Identify which cell holds the provided text, then report its [X, Y] central coordinate. 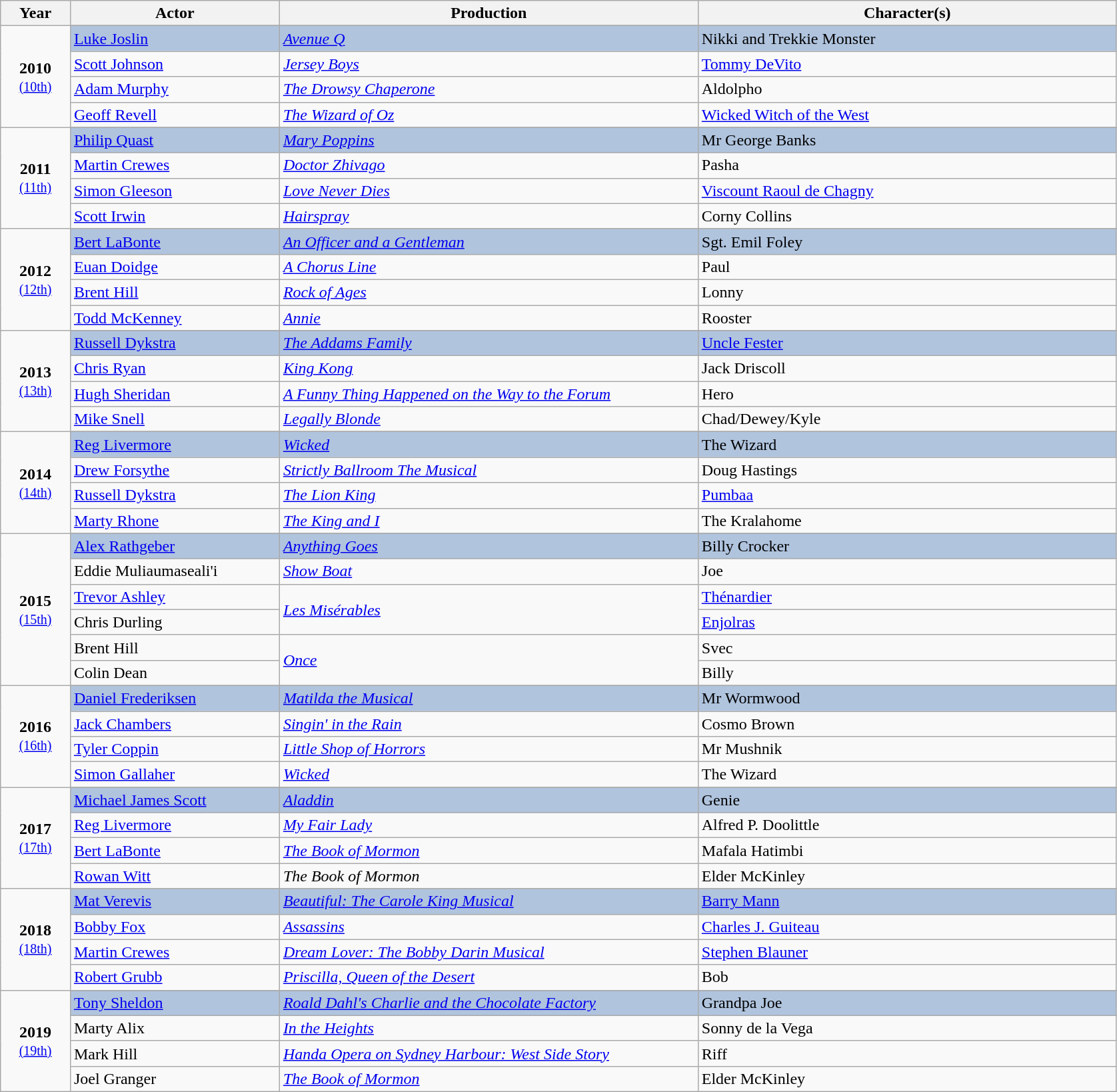
Drew Forsythe [175, 470]
Simon Gallaher [175, 775]
Annie [489, 318]
Marty Rhone [175, 521]
Year [36, 13]
Viscount Raoul de Chagny [907, 191]
Pasha [907, 165]
Tony Sheldon [175, 1003]
Chris Durling [175, 622]
Todd McKenney [175, 318]
Priscilla, Queen of the Desert [489, 977]
Doug Hastings [907, 470]
Scott Irwin [175, 216]
Chad/Dewey/Kyle [907, 419]
Roald Dahl's Charlie and the Chocolate Factory [489, 1003]
A Funny Thing Happened on the Way to the Forum [489, 394]
Alfred P. Doolittle [907, 825]
Beautiful: The Carole King Musical [489, 901]
Euan Doidge [175, 267]
Doctor Zhivago [489, 165]
Svec [907, 647]
Production [489, 13]
Mr Wormwood [907, 698]
Uncle Fester [907, 343]
Grandpa Joe [907, 1003]
2015(15th) [36, 609]
Billy Crocker [907, 546]
Les Misérables [489, 609]
Mat Verevis [175, 901]
A Chorus Line [489, 267]
Assassins [489, 927]
Nikki and Trekkie Monster [907, 39]
Aladdin [489, 800]
Hero [907, 394]
2017(17th) [36, 838]
Jack Chambers [175, 723]
Avenue Q [489, 39]
Luke Joslin [175, 39]
Mike Snell [175, 419]
Strictly Ballroom The Musical [489, 470]
Mafala Hatimbi [907, 851]
2012(12th) [36, 279]
Daniel Frederiksen [175, 698]
Geoff Revell [175, 115]
2016(16th) [36, 736]
Philip Quast [175, 140]
Simon Gleeson [175, 191]
Bob [907, 977]
The King and I [489, 521]
2010(10th) [36, 77]
Rowan Witt [175, 876]
Paul [907, 267]
Pumbaa [907, 495]
The Drowsy Chaperone [489, 89]
Mary Poppins [489, 140]
Riff [907, 1053]
Alex Rathgeber [175, 546]
Billy [907, 673]
Tyler Coppin [175, 749]
Trevor Ashley [175, 597]
Wicked Witch of the West [907, 115]
Joe [907, 571]
Sgt. Emil Foley [907, 241]
The Lion King [489, 495]
Sonny de la Vega [907, 1028]
Anything Goes [489, 546]
Genie [907, 800]
Mark Hill [175, 1053]
Jack Driscoll [907, 369]
The Kralahome [907, 521]
Hairspray [489, 216]
Cosmo Brown [907, 723]
2011(11th) [36, 178]
Tommy DeVito [907, 64]
The Wizard of Oz [489, 115]
Dream Lover: The Bobby Darin Musical [489, 952]
2018(18th) [36, 939]
Handa Opera on Sydney Harbour: West Side Story [489, 1053]
2019(19th) [36, 1041]
Charles J. Guiteau [907, 927]
Little Shop of Horrors [489, 749]
Rock of Ages [489, 292]
2013(13th) [36, 381]
King Kong [489, 369]
Aldolpho [907, 89]
Corny Collins [907, 216]
Matilda the Musical [489, 698]
Mr George Banks [907, 140]
Marty Alix [175, 1028]
Actor [175, 13]
Love Never Dies [489, 191]
Scott Johnson [175, 64]
Enjolras [907, 622]
Adam Murphy [175, 89]
Lonny [907, 292]
Eddie Muliaumaseali'i [175, 571]
Mr Mushnik [907, 749]
My Fair Lady [489, 825]
In the Heights [489, 1028]
Stephen Blauner [907, 952]
Legally Blonde [489, 419]
Joel Granger [175, 1079]
Once [489, 660]
Singin' in the Rain [489, 723]
Michael James Scott [175, 800]
Colin Dean [175, 673]
Bobby Fox [175, 927]
Character(s) [907, 13]
The Addams Family [489, 343]
Robert Grubb [175, 977]
Thénardier [907, 597]
Show Boat [489, 571]
An Officer and a Gentleman [489, 241]
Rooster [907, 318]
Barry Mann [907, 901]
Hugh Sheridan [175, 394]
2014(14th) [36, 483]
Chris Ryan [175, 369]
Jersey Boys [489, 64]
